Capture the cell that displays the provided text and extract its (x, y) central coordinate. 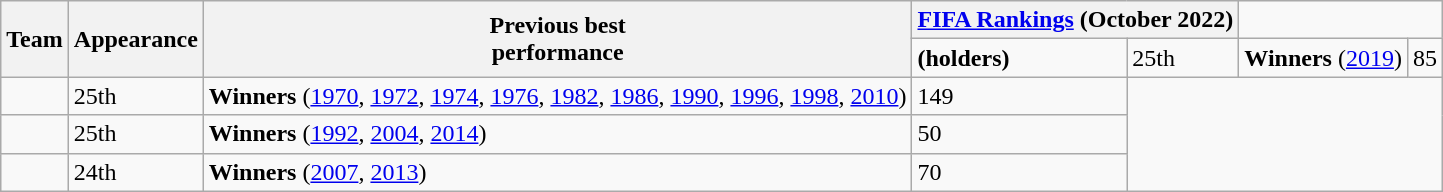
Winners (2019) (1324, 58)
Team (35, 39)
(holders) (1020, 58)
Winners (1992, 2004, 2014) (558, 134)
Winners (2007, 2013) (558, 172)
85 (1424, 58)
Previous bestperformance (558, 39)
149 (1020, 96)
70 (1020, 172)
24th (136, 172)
50 (1020, 134)
Appearance (136, 39)
FIFA Rankings (October 2022) (1076, 20)
Winners (1970, 1972, 1974, 1976, 1982, 1986, 1990, 1996, 1998, 2010) (558, 96)
